Scan for the cell matching the given text and deliver its [x, y] coordinate at center. 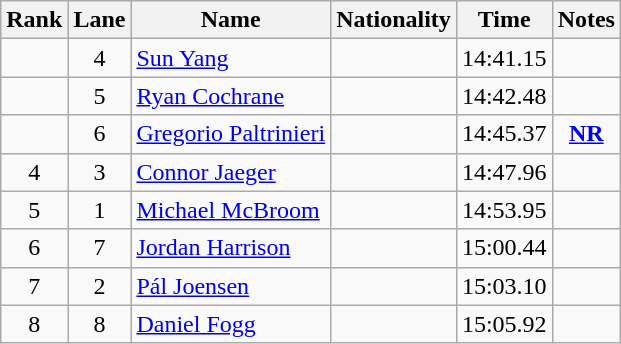
Michael McBroom [231, 210]
15:00.44 [504, 248]
Name [231, 20]
Notes [586, 20]
15:05.92 [504, 324]
Sun Yang [231, 58]
Daniel Fogg [231, 324]
Ryan Cochrane [231, 96]
Connor Jaeger [231, 172]
Rank [34, 20]
14:53.95 [504, 210]
14:42.48 [504, 96]
NR [586, 134]
Pál Joensen [231, 286]
Gregorio Paltrinieri [231, 134]
2 [100, 286]
15:03.10 [504, 286]
14:47.96 [504, 172]
14:45.37 [504, 134]
Jordan Harrison [231, 248]
Time [504, 20]
14:41.15 [504, 58]
Lane [100, 20]
1 [100, 210]
3 [100, 172]
Nationality [394, 20]
